Find where the given text appears and provide that cell's center as [X, Y] coordinate. 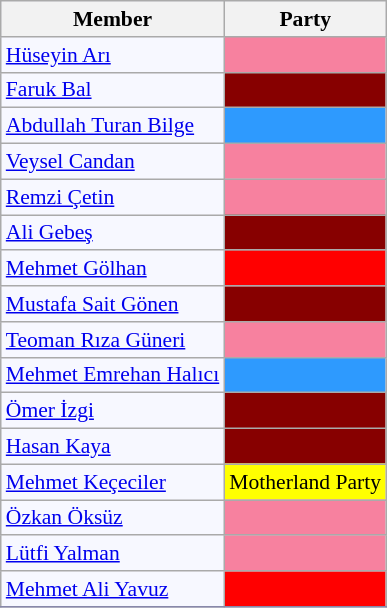
Lütfi Yalman [113, 554]
Veysel Candan [113, 162]
Mustafa Sait Gönen [113, 304]
Mehmet Emrehan Halıcı [113, 375]
Özkan Öksüz [113, 518]
Mehmet Gölhan [113, 269]
Ali Gebeş [113, 233]
Member [113, 19]
Faruk Bal [113, 90]
Hasan Kaya [113, 447]
Hüseyin Arı [113, 55]
Abdullah Turan Bilge [113, 126]
Party [305, 19]
Motherland Party [305, 482]
Mehmet Ali Yavuz [113, 589]
Teoman Rıza Güneri [113, 340]
Ömer İzgi [113, 411]
Remzi Çetin [113, 197]
Mehmet Keçeciler [113, 482]
